Provide the [X, Y] coordinate of the cell's center where the given text is located.  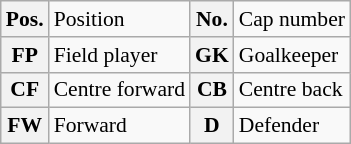
Field player [120, 55]
Defender [292, 126]
Centre back [292, 90]
CB [212, 90]
GK [212, 55]
FP [25, 55]
FW [25, 126]
Pos. [25, 19]
Cap number [292, 19]
Position [120, 19]
CF [25, 90]
Centre forward [120, 90]
D [212, 126]
Goalkeeper [292, 55]
No. [212, 19]
Forward [120, 126]
